Provide the [X, Y] coordinate of the cell's center where the given text is located.  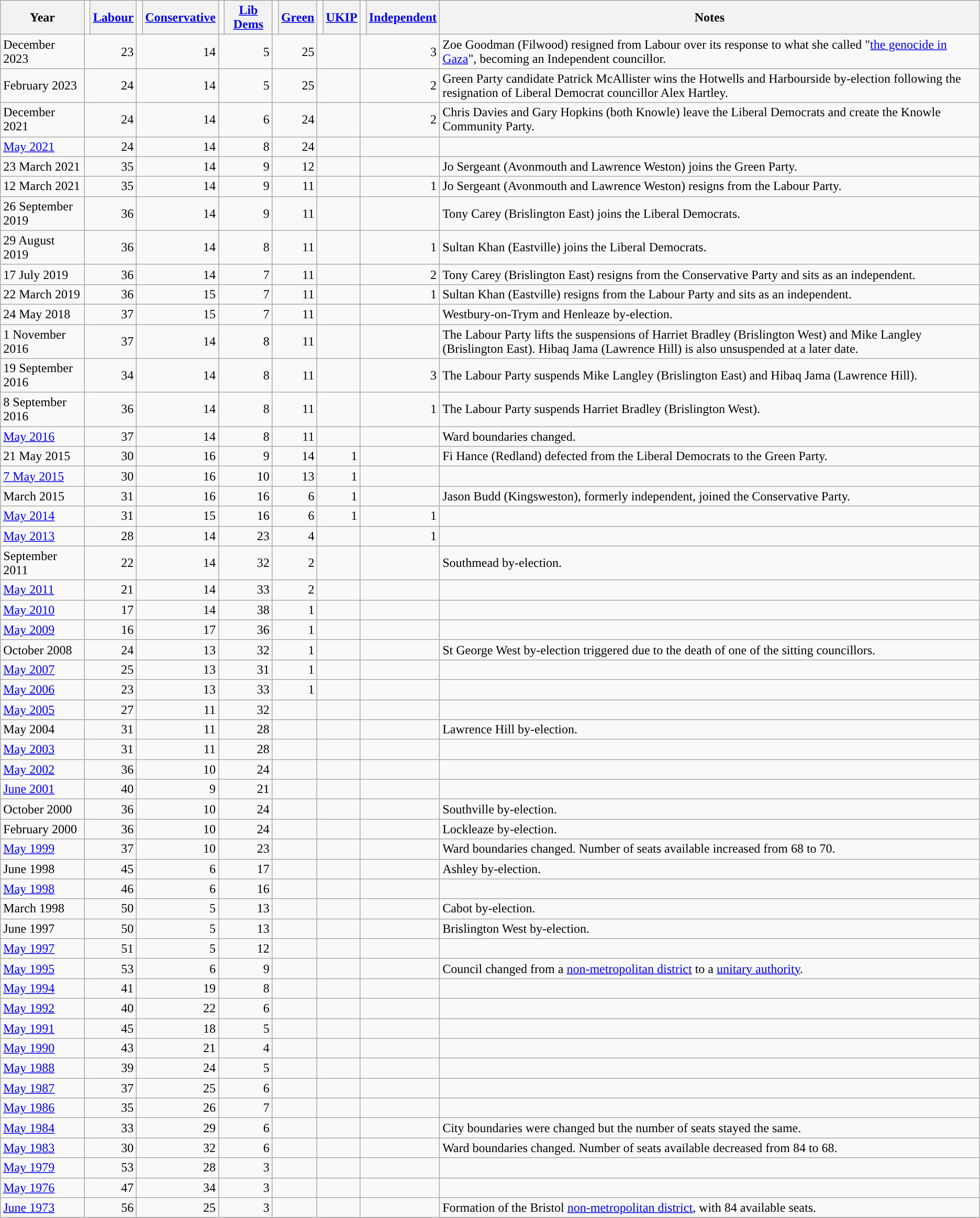
18 [178, 1029]
19 September 2016 [42, 376]
47 [110, 1188]
Council changed from a non-metropolitan district to a unitary authority. [710, 968]
17 July 2019 [42, 274]
Southville by-election. [710, 809]
Tony Carey (Brislington East) resigns from the Conservative Party and sits as an independent. [710, 274]
27 [110, 709]
St George West by-election triggered due to the death of one of the sitting councillors. [710, 650]
Westbury-on-Trym and Henleaze by-election. [710, 314]
Chris Davies and Gary Hopkins (both Knowle) leave the Liberal Democrats and create the Knowle Community Party. [710, 119]
May 2002 [42, 769]
Zoe Goodman (Filwood) resigned from Labour over its response to what she called "the genocide in Gaza", becoming an Independent councillor. [710, 51]
May 2003 [42, 750]
Sultan Khan (Eastville) joins the Liberal Democrats. [710, 247]
26 [178, 1108]
Fi Hance (Redland) defected from the Liberal Democrats to the Green Party. [710, 456]
May 2013 [42, 536]
May 2006 [42, 689]
June 1973 [42, 1208]
May 2009 [42, 630]
December 2023 [42, 51]
The Labour Party suspends Harriet Bradley (Brislington West). [710, 409]
May 2007 [42, 669]
26 September 2019 [42, 214]
May 2021 [42, 147]
Green [297, 18]
29 August 2019 [42, 247]
May 1979 [42, 1168]
May 1986 [42, 1108]
May 2010 [42, 610]
29 [178, 1128]
October 2008 [42, 650]
June 1998 [42, 869]
Ward boundaries changed. [710, 437]
May 1994 [42, 988]
June 1997 [42, 929]
May 1976 [42, 1188]
Year [42, 18]
Brislington West by-election. [710, 929]
May 1998 [42, 889]
September 2011 [42, 563]
The Labour Party suspends Mike Langley (Brislington East) and Hibaq Jama (Lawrence Hill). [710, 376]
Ashley by-election. [710, 869]
Jason Budd (Kingsweston), formerly independent, joined the Conservative Party. [710, 496]
Ward boundaries changed. Number of seats available decreased from 84 to 68. [710, 1148]
8 September 2016 [42, 409]
March 2015 [42, 496]
43 [110, 1048]
1 November 2016 [42, 341]
March 1998 [42, 909]
56 [110, 1208]
May 2004 [42, 730]
May 2016 [42, 437]
UKIP [341, 18]
Lawrence Hill by-election. [710, 730]
Cabot by-election. [710, 909]
May 2014 [42, 516]
Labour [113, 18]
51 [110, 948]
12 March 2021 [42, 186]
February 2023 [42, 86]
May 1983 [42, 1148]
22 March 2019 [42, 294]
May 1999 [42, 849]
City boundaries were changed but the number of seats stayed the same. [710, 1128]
Sultan Khan (Eastville) resigns from the Labour Party and sits as an independent. [710, 294]
Lockleaze by-election. [710, 829]
Independent [403, 18]
38 [245, 610]
Notes [710, 18]
Tony Carey (Brislington East) joins the Liberal Democrats. [710, 214]
Jo Sergeant (Avonmouth and Lawrence Weston) joins the Green Party. [710, 166]
41 [110, 988]
May 1997 [42, 948]
May 1984 [42, 1128]
Ward boundaries changed. Number of seats available increased from 68 to 70. [710, 849]
39 [110, 1068]
24 May 2018 [42, 314]
February 2000 [42, 829]
December 2021 [42, 119]
Conservative [181, 18]
Southmead by-election. [710, 563]
23 March 2021 [42, 166]
May 1988 [42, 1068]
May 1987 [42, 1088]
June 2001 [42, 789]
Jo Sergeant (Avonmouth and Lawrence Weston) resigns from the Labour Party. [710, 186]
October 2000 [42, 809]
May 1990 [42, 1048]
Formation of the Bristol non-metropolitan district, with 84 available seats. [710, 1208]
46 [110, 889]
May 1992 [42, 1008]
May 1991 [42, 1029]
Lib Dems [249, 18]
7 May 2015 [42, 476]
May 1995 [42, 968]
May 2011 [42, 590]
21 May 2015 [42, 456]
19 [178, 988]
May 2005 [42, 709]
